Find where the given text appears and provide that cell's center as [X, Y] coordinate. 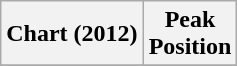
Chart (2012) [72, 34]
PeakPosition [190, 34]
